Return the (X, Y) coordinate for the center point of the cell that contains the specified text.  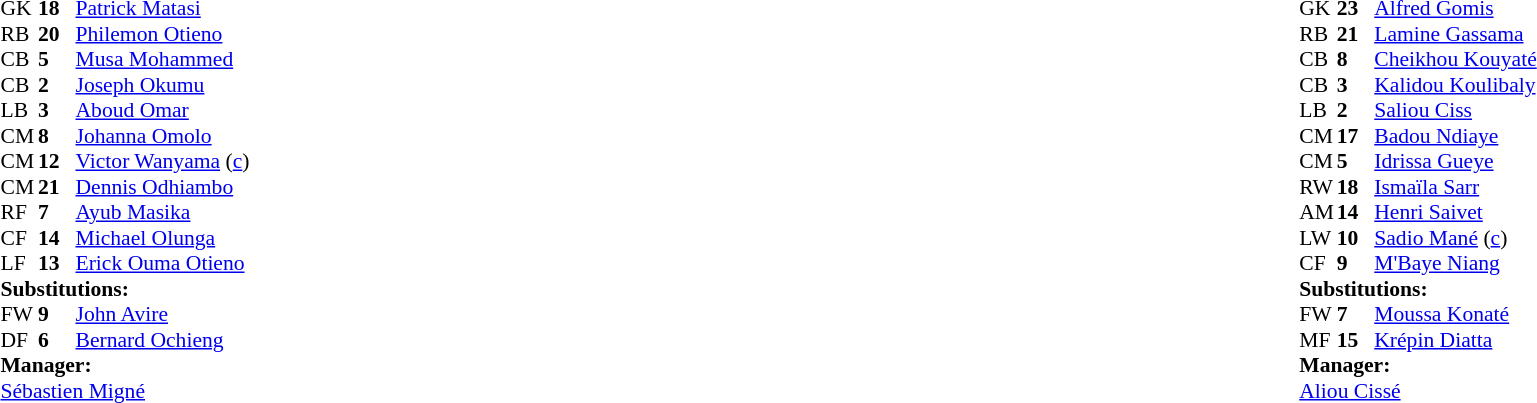
Badou Ndiaye (1455, 136)
Ayub Masika (163, 213)
MF (1318, 340)
M'Baye Niang (1455, 263)
Lamine Gassama (1455, 34)
Victor Wanyama (c) (163, 161)
Sadio Mané (c) (1455, 238)
12 (57, 161)
Dennis Odhiambo (163, 187)
15 (1356, 340)
Aboud Omar (163, 111)
Philemon Otieno (163, 34)
13 (57, 263)
LF (19, 263)
Musa Mohammed (163, 59)
Erick Ouma Otieno (163, 263)
Moussa Konaté (1455, 315)
17 (1356, 136)
Johanna Omolo (163, 136)
Ismaïla Sarr (1455, 187)
RF (19, 213)
RW (1318, 187)
Saliou Ciss (1455, 111)
Krépin Diatta (1455, 340)
LW (1318, 238)
10 (1356, 238)
Henri Saivet (1455, 213)
Kalidou Koulibaly (1455, 85)
20 (57, 34)
18 (1356, 187)
Cheikhou Kouyaté (1455, 59)
6 (57, 340)
Michael Olunga (163, 238)
Bernard Ochieng (163, 340)
John Avire (163, 315)
Idrissa Gueye (1455, 161)
AM (1318, 213)
DF (19, 340)
Joseph Okumu (163, 85)
